From the cell containing the given text, extract its center point as (x, y) coordinate. 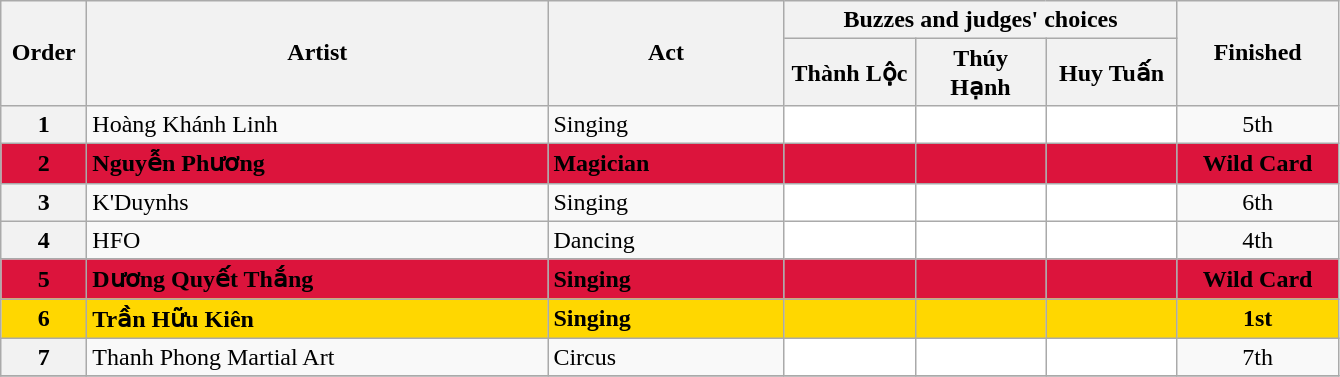
1 (44, 124)
7 (44, 357)
2 (44, 163)
7th (1258, 357)
Thanh Phong Martial Art (318, 357)
4th (1258, 240)
Magician (666, 163)
Trần Hữu Kiên (318, 319)
6th (1258, 202)
K'Duynhs (318, 202)
Circus (666, 357)
Nguyễn Phương (318, 163)
5th (1258, 124)
Hoàng Khánh Linh (318, 124)
Artist (318, 54)
3 (44, 202)
Finished (1258, 54)
Thúy Hạnh (980, 72)
4 (44, 240)
Thành Lộc (850, 72)
5 (44, 279)
Act (666, 54)
Dancing (666, 240)
1st (1258, 319)
HFO (318, 240)
Huy Tuấn (1112, 72)
Order (44, 54)
Dương Quyết Thắng (318, 279)
6 (44, 319)
Buzzes and judges' choices (980, 20)
